Scan for the cell matching the given text and deliver its [X, Y] coordinate at center. 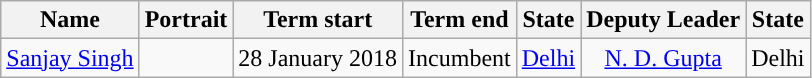
Name [70, 20]
Incumbent [460, 58]
28 January 2018 [318, 58]
Term end [460, 20]
Sanjay Singh [70, 58]
Deputy Leader [664, 20]
N. D. Gupta [664, 58]
Term start [318, 20]
Portrait [186, 20]
